Find where the given text appears and provide that cell's center as [X, Y] coordinate. 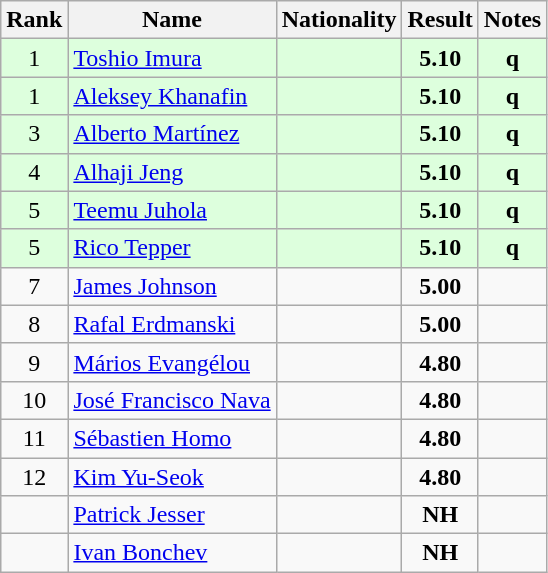
Mários Evangélou [172, 362]
Sébastien Homo [172, 438]
Ivan Bonchev [172, 553]
Alhaji Jeng [172, 172]
Rafal Erdmanski [172, 324]
James Johnson [172, 286]
Name [172, 20]
Result [440, 20]
4 [34, 172]
Rank [34, 20]
Rico Tepper [172, 248]
Teemu Juhola [172, 210]
Patrick Jesser [172, 515]
Kim Yu-Seok [172, 477]
8 [34, 324]
12 [34, 477]
Toshio Imura [172, 58]
3 [34, 134]
Aleksey Khanafin [172, 96]
7 [34, 286]
10 [34, 400]
Alberto Martínez [172, 134]
Nationality [339, 20]
Notes [512, 20]
José Francisco Nava [172, 400]
9 [34, 362]
11 [34, 438]
